Return the (x, y) coordinate for the center point of the cell that contains the specified text.  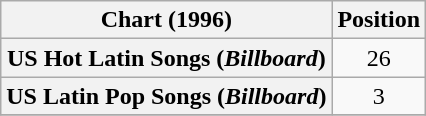
Position (379, 20)
US Latin Pop Songs (Billboard) (166, 96)
3 (379, 96)
Chart (1996) (166, 20)
US Hot Latin Songs (Billboard) (166, 58)
26 (379, 58)
